Search for the cell housing the specified text and yield its [x, y] center coordinate. 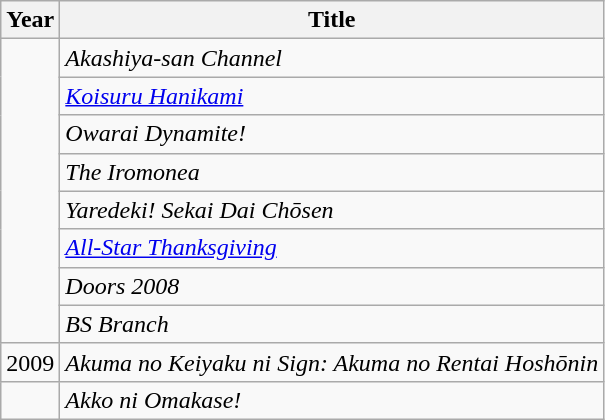
Owarai Dynamite! [332, 134]
Akko ni Omakase! [332, 400]
Akuma no Keiyaku ni Sign: Akuma no Rentai Hoshōnin [332, 362]
BS Branch [332, 324]
Doors 2008 [332, 286]
Title [332, 20]
All-Star Thanksgiving [332, 248]
Year [30, 20]
Akashiya-san Channel [332, 58]
2009 [30, 362]
Yaredeki! Sekai Dai Chōsen [332, 210]
Koisuru Hanikami [332, 96]
The Iromonea [332, 172]
